Extract the [X, Y] coordinate from the center of the cell holding the provided text.  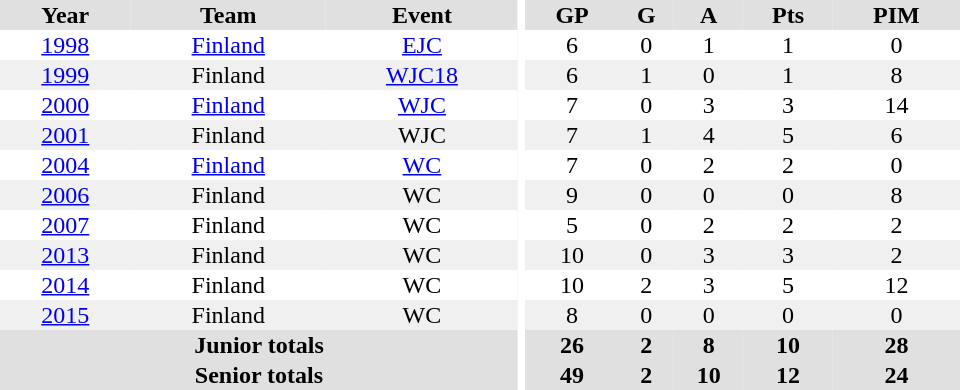
1999 [66, 75]
Team [228, 15]
EJC [422, 45]
2013 [66, 255]
Senior totals [259, 375]
9 [572, 195]
2006 [66, 195]
PIM [896, 15]
24 [896, 375]
2015 [66, 315]
49 [572, 375]
WJC18 [422, 75]
14 [896, 105]
Pts [788, 15]
26 [572, 345]
Junior totals [259, 345]
Year [66, 15]
G [647, 15]
2004 [66, 165]
1998 [66, 45]
2014 [66, 285]
A [708, 15]
GP [572, 15]
2007 [66, 225]
Event [422, 15]
28 [896, 345]
2000 [66, 105]
2001 [66, 135]
4 [708, 135]
